Capture the cell that displays the provided text and extract its (X, Y) central coordinate. 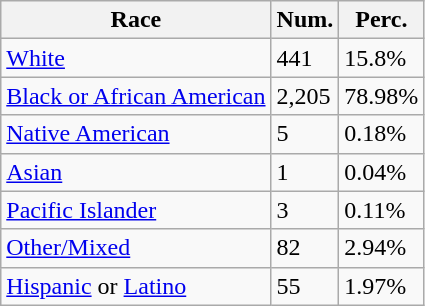
0.11% (382, 210)
Black or African American (136, 96)
Race (136, 20)
0.18% (382, 134)
82 (305, 248)
55 (305, 286)
5 (305, 134)
Other/Mixed (136, 248)
Num. (305, 20)
78.98% (382, 96)
Hispanic or Latino (136, 286)
Perc. (382, 20)
0.04% (382, 172)
2,205 (305, 96)
441 (305, 58)
White (136, 58)
2.94% (382, 248)
Native American (136, 134)
Asian (136, 172)
15.8% (382, 58)
1 (305, 172)
Pacific Islander (136, 210)
1.97% (382, 286)
3 (305, 210)
